Search for the cell housing the specified text and yield its [x, y] center coordinate. 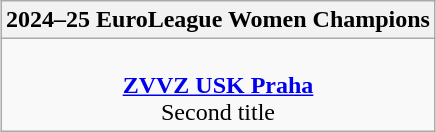
ZVVZ USK Praha Second title [218, 85]
2024–25 EuroLeague Women Champions [218, 20]
